Detect which cell encompasses the target text, then output its [X, Y] center coordinate. 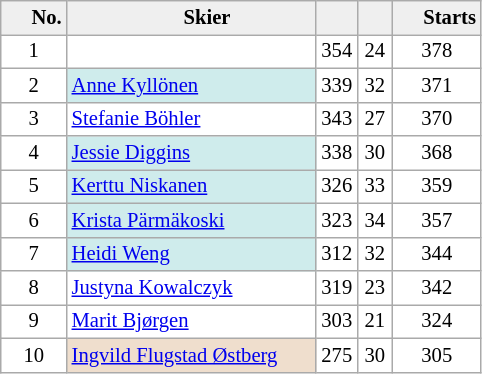
Justyna Kowalczyk [192, 287]
312 [336, 254]
7 [34, 254]
324 [437, 321]
4 [34, 153]
359 [437, 186]
33 [375, 186]
24 [375, 51]
8 [34, 287]
Anne Kyllönen [192, 85]
Heidi Weng [192, 254]
23 [375, 287]
275 [336, 355]
305 [437, 355]
21 [375, 321]
357 [437, 220]
339 [336, 85]
27 [375, 119]
344 [437, 254]
1 [34, 51]
Marit Bjørgen [192, 321]
Skier [192, 17]
9 [34, 321]
6 [34, 220]
370 [437, 119]
Kerttu Niskanen [192, 186]
338 [336, 153]
3 [34, 119]
No. [34, 17]
5 [34, 186]
10 [34, 355]
Krista Pärmäkoski [192, 220]
319 [336, 287]
Stefanie Böhler [192, 119]
2 [34, 85]
326 [336, 186]
342 [437, 287]
323 [336, 220]
371 [437, 85]
368 [437, 153]
Jessie Diggins [192, 153]
Ingvild Flugstad Østberg [192, 355]
378 [437, 51]
354 [336, 51]
34 [375, 220]
303 [336, 321]
Starts [437, 17]
343 [336, 119]
